Provide the (X, Y) coordinate of the cell's center where the given text is located.  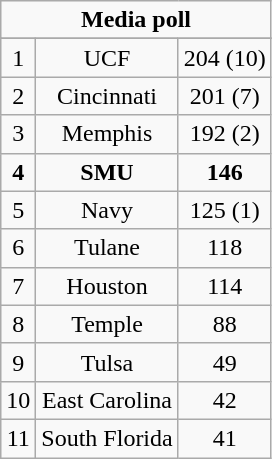
125 (1) (224, 210)
South Florida (107, 438)
Media poll (136, 20)
114 (224, 286)
Houston (107, 286)
9 (18, 362)
42 (224, 400)
4 (18, 172)
201 (7) (224, 96)
Memphis (107, 134)
East Carolina (107, 400)
7 (18, 286)
Navy (107, 210)
146 (224, 172)
UCF (107, 58)
Tulsa (107, 362)
Tulane (107, 248)
3 (18, 134)
49 (224, 362)
192 (2) (224, 134)
6 (18, 248)
118 (224, 248)
41 (224, 438)
88 (224, 324)
1 (18, 58)
Temple (107, 324)
SMU (107, 172)
8 (18, 324)
Cincinnati (107, 96)
2 (18, 96)
11 (18, 438)
10 (18, 400)
204 (10) (224, 58)
5 (18, 210)
